Detect which cell encompasses the target text, then output its (x, y) center coordinate. 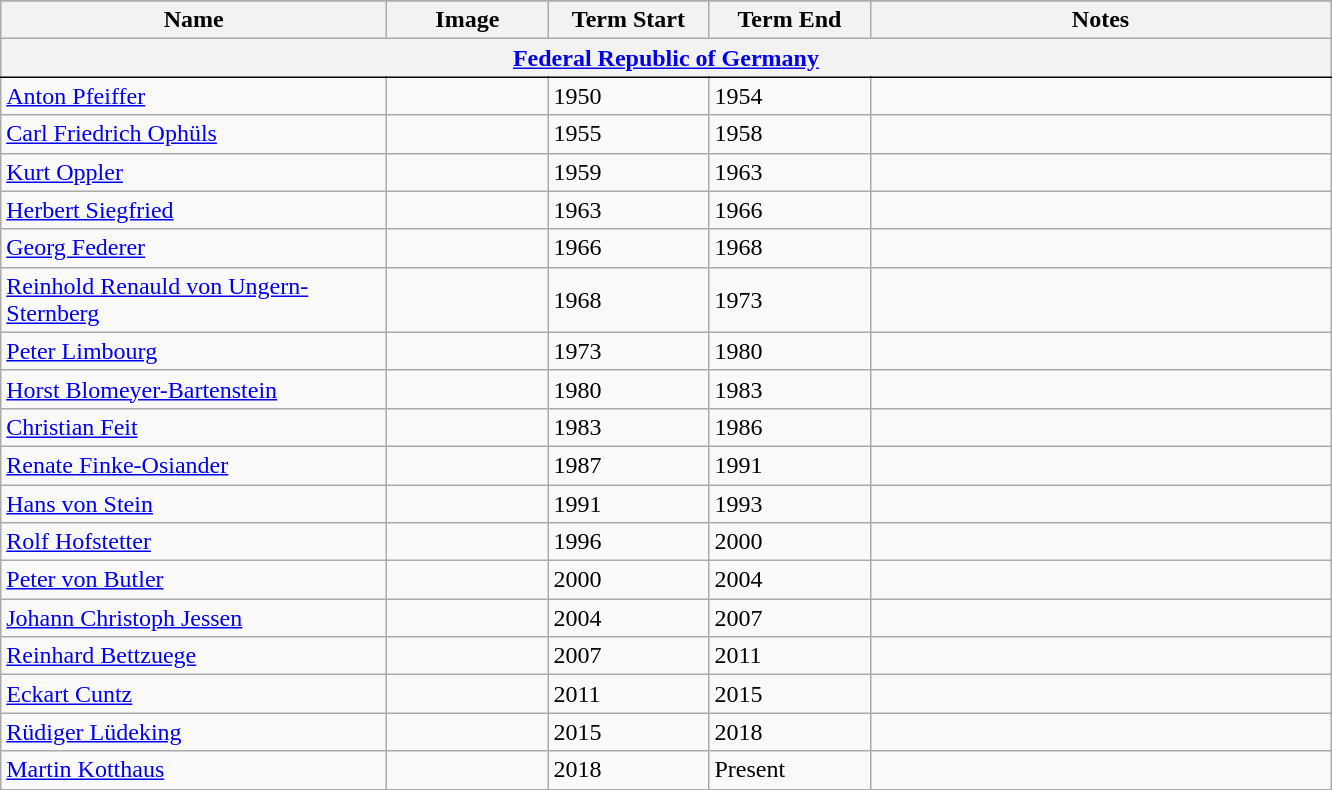
1950 (628, 96)
Kurt Oppler (194, 172)
1986 (790, 427)
Johann Christoph Jessen (194, 618)
Eckart Cuntz (194, 694)
Rolf Hofstetter (194, 542)
Term Start (628, 20)
1958 (790, 134)
Present (790, 770)
Federal Republic of Germany (666, 58)
1993 (790, 503)
Rüdiger Lüdeking (194, 732)
Georg Federer (194, 248)
Carl Friedrich Ophüls (194, 134)
1987 (628, 465)
Herbert Siegfried (194, 210)
Peter von Butler (194, 580)
1955 (628, 134)
Name (194, 20)
Hans von Stein (194, 503)
Reinhold Renauld von Ungern-Sternberg (194, 300)
Christian Feit (194, 427)
Renate Finke-Osiander (194, 465)
Image (468, 20)
1954 (790, 96)
1996 (628, 542)
Martin Kotthaus (194, 770)
Term End (790, 20)
Anton Pfeiffer (194, 96)
Reinhard Bettzuege (194, 656)
Peter Limbourg (194, 351)
Notes (1100, 20)
1959 (628, 172)
Horst Blomeyer-Bartenstein (194, 389)
